Locate the cell with the specified text and output its (X, Y) center coordinate. 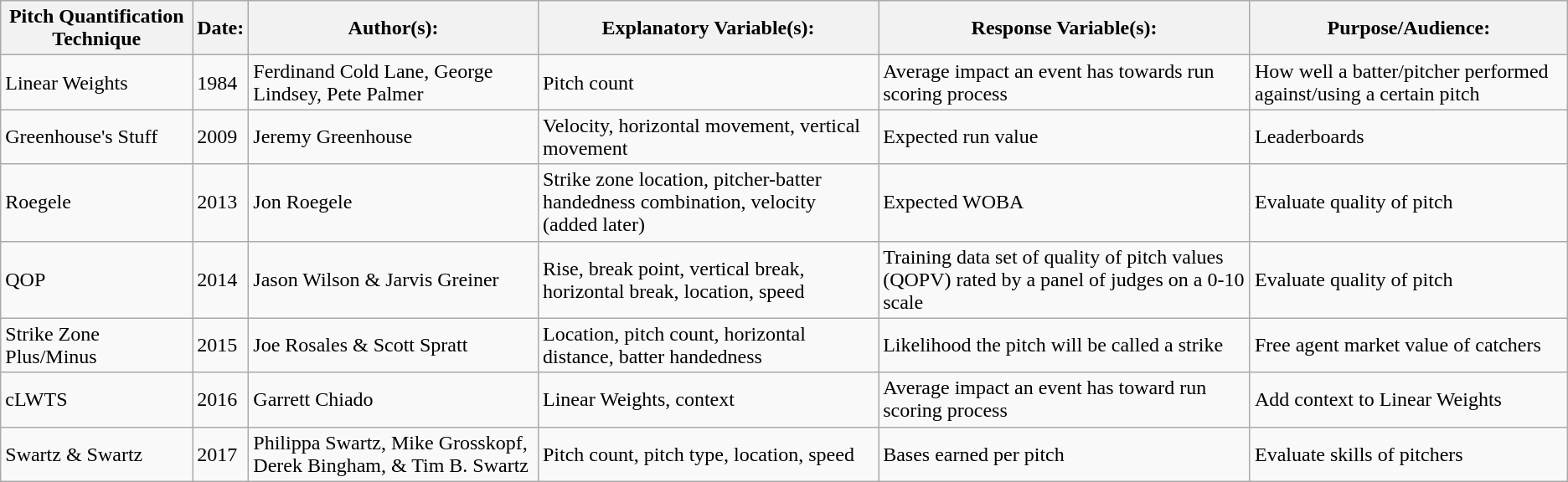
Roegele (97, 203)
2016 (221, 400)
Leaderboards (1409, 137)
2017 (221, 454)
Velocity, horizontal movement, vertical movement (708, 137)
Philippa Swartz, Mike Grosskopf, Derek Bingham, & Tim B. Swartz (394, 454)
Greenhouse's Stuff (97, 137)
Author(s): (394, 28)
Free agent market value of catchers (1409, 345)
2013 (221, 203)
Swartz & Swartz (97, 454)
Strike Zone Plus/Minus (97, 345)
Garrett Chiado (394, 400)
Likelihood the pitch will be called a strike (1065, 345)
2015 (221, 345)
Average impact an event has towards run scoring process (1065, 82)
Linear Weights (97, 82)
QOP (97, 279)
Average impact an event has toward run scoring process (1065, 400)
Pitch Quantification Technique (97, 28)
Ferdinand Cold Lane, George Lindsey, Pete Palmer (394, 82)
Evaluate skills of pitchers (1409, 454)
Jeremy Greenhouse (394, 137)
Purpose/Audience: (1409, 28)
Joe Rosales & Scott Spratt (394, 345)
Explanatory Variable(s): (708, 28)
Jason Wilson & Jarvis Greiner (394, 279)
Pitch count, pitch type, location, speed (708, 454)
Linear Weights, context (708, 400)
How well a batter/pitcher performed against/using a certain pitch (1409, 82)
Pitch count (708, 82)
2014 (221, 279)
Strike zone location, pitcher-batter handedness combination, velocity (added later) (708, 203)
Bases earned per pitch (1065, 454)
Expected WOBA (1065, 203)
Training data set of quality of pitch values (QOPV) rated by a panel of judges on a 0-10 scale (1065, 279)
Add context to Linear Weights (1409, 400)
2009 (221, 137)
Response Variable(s): (1065, 28)
cLWTS (97, 400)
Date: (221, 28)
1984 (221, 82)
Rise, break point, vertical break, horizontal break, location, speed (708, 279)
Location, pitch count, horizontal distance, batter handedness (708, 345)
Jon Roegele (394, 203)
Expected run value (1065, 137)
